Capture the cell that displays the provided text and extract its [X, Y] central coordinate. 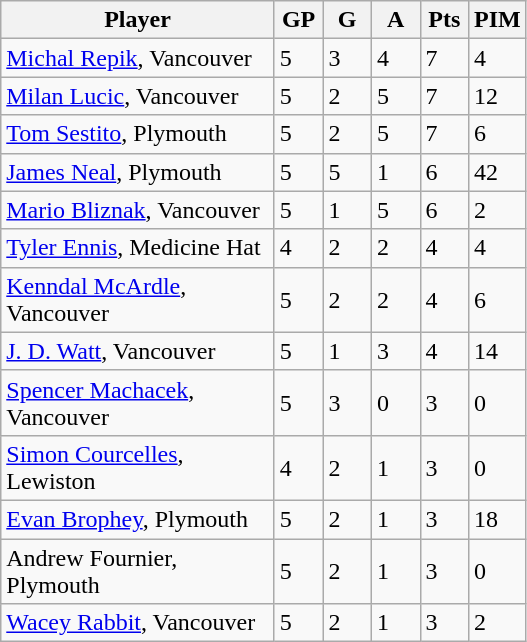
Mario Bliznak, Vancouver [138, 210]
Andrew Fournier, Plymouth [138, 570]
Michal Repik, Vancouver [138, 58]
G [348, 20]
Pts [444, 20]
GP [298, 20]
Kenndal McArdle, Vancouver [138, 300]
Spencer Machacek, Vancouver [138, 402]
James Neal, Plymouth [138, 172]
A [396, 20]
Tyler Ennis, Medicine Hat [138, 248]
12 [498, 96]
J. D. Watt, Vancouver [138, 351]
Player [138, 20]
42 [498, 172]
Tom Sestito, Plymouth [138, 134]
Simon Courcelles, Lewiston [138, 468]
Evan Brophey, Plymouth [138, 519]
18 [498, 519]
Milan Lucic, Vancouver [138, 96]
Wacey Rabbit, Vancouver [138, 623]
14 [498, 351]
PIM [498, 20]
